For the text-containing cell, return its midpoint in (X, Y) coordinate format. 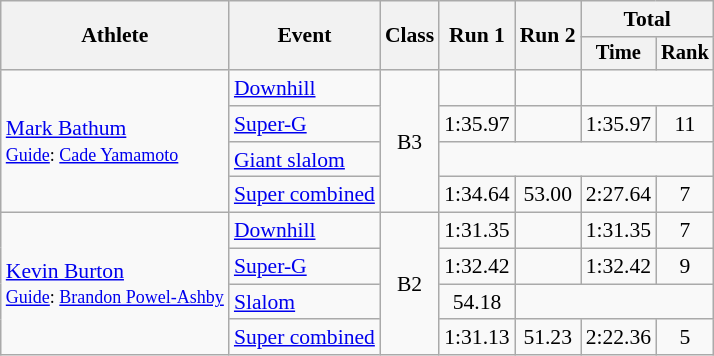
Athlete (115, 36)
Giant slalom (304, 160)
51.23 (548, 338)
B3 (410, 141)
54.18 (476, 302)
Kevin BurtonGuide: Brandon Powel-Ashby (115, 284)
1:31.13 (476, 338)
9 (685, 267)
2:22.36 (618, 338)
Rank (685, 54)
11 (685, 124)
Event (304, 36)
Class (410, 36)
Mark BathumGuide: Cade Yamamoto (115, 141)
Time (618, 54)
B2 (410, 284)
Run 2 (548, 36)
Total (648, 19)
Slalom (304, 302)
5 (685, 338)
Run 1 (476, 36)
2:27.64 (618, 195)
53.00 (548, 195)
1:34.64 (476, 195)
